Output the (X, Y) coordinate of the center of the cell containing the given text.  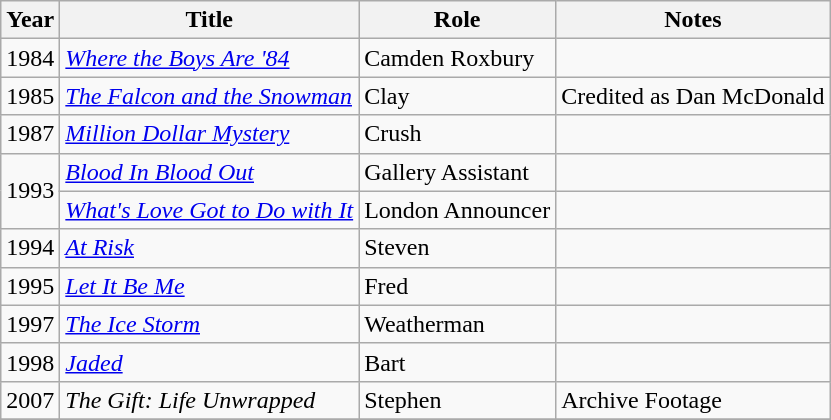
The Gift: Life Unwrapped (210, 400)
Let It Be Me (210, 286)
The Falcon and the Snowman (210, 96)
Bart (458, 362)
Fred (458, 286)
Steven (458, 248)
Notes (693, 20)
What's Love Got to Do with It (210, 210)
Million Dollar Mystery (210, 134)
Stephen (458, 400)
Gallery Assistant (458, 172)
London Announcer (458, 210)
1987 (30, 134)
1993 (30, 191)
1998 (30, 362)
Title (210, 20)
1994 (30, 248)
Archive Footage (693, 400)
Weatherman (458, 324)
Role (458, 20)
Clay (458, 96)
Blood In Blood Out (210, 172)
Year (30, 20)
Where the Boys Are '84 (210, 58)
2007 (30, 400)
The Ice Storm (210, 324)
1985 (30, 96)
1995 (30, 286)
Jaded (210, 362)
1997 (30, 324)
At Risk (210, 248)
Credited as Dan McDonald (693, 96)
1984 (30, 58)
Camden Roxbury (458, 58)
Crush (458, 134)
